Output the (x, y) coordinate of the center of the cell containing the given text.  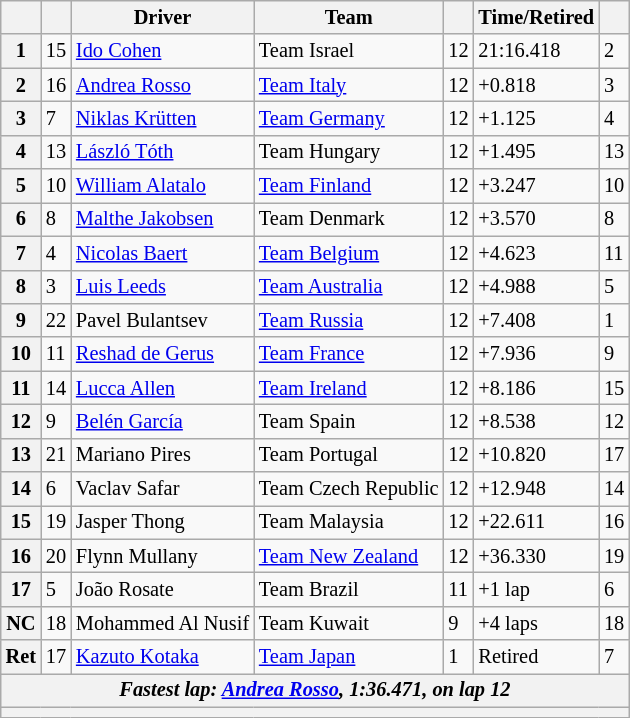
Mohammed Al Nusif (162, 623)
João Rosate (162, 589)
Driver (162, 17)
+3.570 (536, 219)
Team Portugal (348, 455)
21:16.418 (536, 51)
21 (56, 455)
Team Japan (348, 657)
Team Australia (348, 287)
Mariano Pires (162, 455)
22 (56, 320)
Team Ireland (348, 388)
Lucca Allen (162, 388)
Pavel Bulantsev (162, 320)
+4.988 (536, 287)
Team Czech Republic (348, 489)
Kazuto Kotaka (162, 657)
Niklas Krütten (162, 118)
+4.623 (536, 253)
László Tóth (162, 152)
+1 lap (536, 589)
+12.948 (536, 489)
Fastest lap: Andrea Rosso, 1:36.471, on lap 12 (315, 690)
Team Hungary (348, 152)
Team Brazil (348, 589)
Team Germany (348, 118)
Ido Cohen (162, 51)
Team Italy (348, 85)
Time/Retired (536, 17)
Belén García (162, 421)
+1.495 (536, 152)
Team New Zealand (348, 556)
+1.125 (536, 118)
William Alatalo (162, 186)
+3.247 (536, 186)
+10.820 (536, 455)
+8.186 (536, 388)
+8.538 (536, 421)
Team Spain (348, 421)
Team Belgium (348, 253)
Team (348, 17)
+7.408 (536, 320)
Jasper Thong (162, 522)
Andrea Rosso (162, 85)
Team Denmark (348, 219)
+4 laps (536, 623)
Team Kuwait (348, 623)
Flynn Mullany (162, 556)
Team Malaysia (348, 522)
Luis Leeds (162, 287)
+22.611 (536, 522)
Retired (536, 657)
+0.818 (536, 85)
+36.330 (536, 556)
Team Israel (348, 51)
Team Finland (348, 186)
Team Russia (348, 320)
20 (56, 556)
+7.936 (536, 354)
Nicolas Baert (162, 253)
Reshad de Gerus (162, 354)
NC (21, 623)
Ret (21, 657)
Malthe Jakobsen (162, 219)
Vaclav Safar (162, 489)
Team France (348, 354)
